Output the (x, y) coordinate of the center of the cell containing the given text.  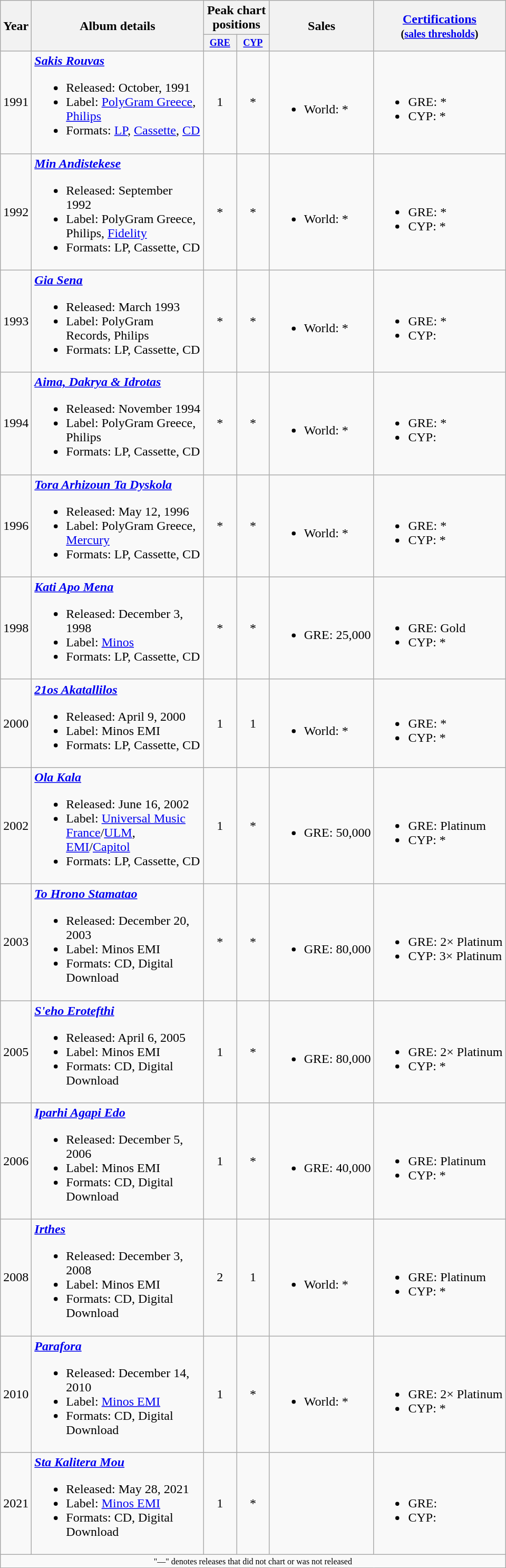
Gia SenaReleased: March 1993Label: PolyGram Records, PhilipsFormats: LP, Cassette, CD (118, 321)
Kati Apo MenaReleased: December 3, 1998Label: MinosFormats: LP, Cassette, CD (118, 628)
GRE:CYP: (440, 1504)
1996 (16, 526)
2021 (16, 1504)
Peak chart positions (236, 18)
Ola KalaReleased: June 16, 2002Label: Universal Music France/ULM, EMI/CapitolFormats: LP, Cassette, CD (118, 826)
GRE: GoldCYP: * (440, 628)
Sakis RouvasReleased: October, 1991Label: PolyGram Greece, PhilipsFormats: LP, Cassette, CD (118, 102)
GRE (220, 43)
Certifications(sales thresholds) (440, 26)
21os AkatallilosReleased: April 9, 2000Label: Minos EMIFormats: LP, Cassette, CD (118, 723)
CYP (253, 43)
S'eho ErotefthiReleased: April 6, 2005Label: Minos EMIFormats: CD, Digital Download (118, 1052)
Aima, Dakrya & IdrotasReleased: November 1994Label: PolyGram Greece, PhilipsFormats: LP, Cassette, CD (118, 423)
1992 (16, 212)
Sta Kalitera MouReleased: May 28, 2021Label: Minos EMIFormats: CD, Digital Download (118, 1504)
1994 (16, 423)
GRE: 40,000 (322, 1161)
2 (220, 1278)
Year (16, 26)
Sales (322, 26)
IrthesReleased: December 3, 2008Label: Minos EMIFormats: CD, Digital Download (118, 1278)
2010 (16, 1394)
1991 (16, 102)
1998 (16, 628)
Tora Arhizoun Ta DyskolaReleased: May 12, 1996Label: PolyGram Greece, MercuryFormats: LP, Cassette, CD (118, 526)
Min AndistekeseReleased: September 1992Label: PolyGram Greece, Philips, FidelityFormats: LP, Cassette, CD (118, 212)
1993 (16, 321)
"—" denotes releases that did not chart or was not released (253, 1561)
2005 (16, 1052)
GRE: 50,000 (322, 826)
Iparhi Agapi EdoReleased: December 5, 2006Label: Minos EMIFormats: CD, Digital Download (118, 1161)
2006 (16, 1161)
ParaforaReleased: December 14, 2010Label: Minos EMIFormats: CD, Digital Download (118, 1394)
2003 (16, 942)
GRE: 2× PlatinumCYP: 3× Platinum (440, 942)
2000 (16, 723)
2002 (16, 826)
Album details (118, 26)
To Hrono StamataoReleased: December 20, 2003Label: Minos EMIFormats: CD, Digital Download (118, 942)
2008 (16, 1278)
GRE: 25,000 (322, 628)
